Identify which cell holds the provided text, then report its [X, Y] central coordinate. 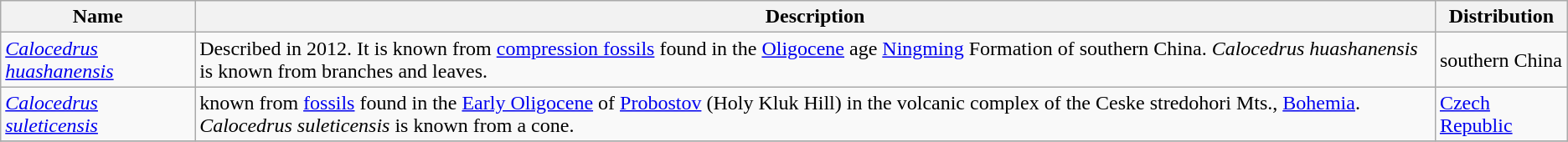
Calocedrus huashanensis [98, 60]
Name [98, 17]
southern China [1501, 60]
Description [816, 17]
Calocedrus suleticensis [98, 114]
Czech Republic [1501, 114]
Distribution [1501, 17]
